Find where the given text appears and provide that cell's center as (X, Y) coordinate. 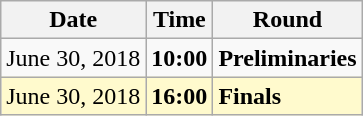
10:00 (180, 58)
Preliminaries (288, 58)
16:00 (180, 96)
Round (288, 20)
Time (180, 20)
Date (74, 20)
Finals (288, 96)
